Find where the given text appears and provide that cell's center as (X, Y) coordinate. 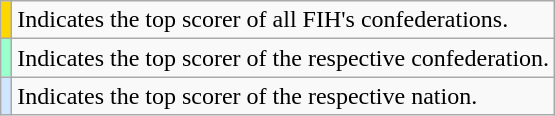
Indicates the top scorer of the respective nation. (284, 96)
Indicates the top scorer of the respective confederation. (284, 58)
Indicates the top scorer of all FIH's confederations. (284, 20)
